Provide the [X, Y] coordinate of the cell's center where the given text is located.  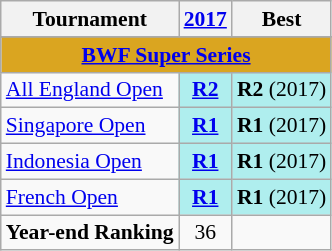
Best [282, 19]
Singapore Open [90, 126]
R2 [206, 90]
BWF Super Series [166, 55]
2017 [206, 19]
Indonesia Open [90, 162]
All England Open [90, 90]
French Open [90, 197]
36 [206, 233]
Tournament [90, 19]
R2 (2017) [282, 90]
Year-end Ranking [90, 233]
